Scan for the cell matching the given text and deliver its (x, y) coordinate at center. 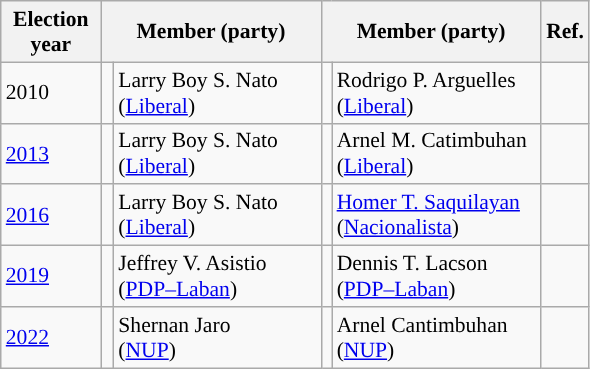
Arnel Cantimbuhan(NUP) (437, 338)
2013 (51, 154)
2010 (51, 92)
2019 (51, 276)
Rodrigo P. Arguelles(Liberal) (437, 92)
Arnel M. Catimbuhan(Liberal) (437, 154)
Electionyear (51, 32)
2016 (51, 216)
2022 (51, 338)
Ref. (565, 32)
Shernan Jaro(NUP) (217, 338)
Jeffrey V. Asistio(PDP–Laban) (217, 276)
Dennis T. Lacson(PDP–Laban) (437, 276)
Homer T. Saquilayan(Nacionalista) (437, 216)
